From the cell containing the given text, extract its center point as (X, Y) coordinate. 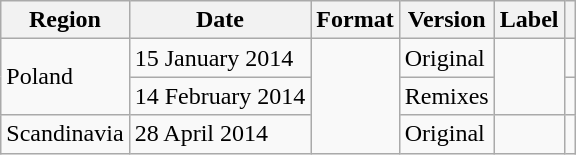
Poland (65, 77)
Date (220, 20)
14 February 2014 (220, 96)
Region (65, 20)
15 January 2014 (220, 58)
Scandinavia (65, 134)
28 April 2014 (220, 134)
Version (446, 20)
Label (529, 20)
Format (355, 20)
Remixes (446, 96)
